Pinpoint the cell where the given text exists, returning its [x, y] midpoint coordinate. 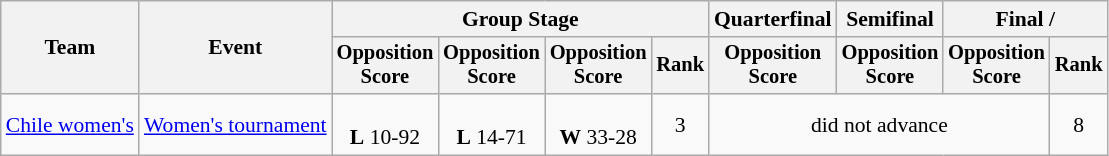
Semifinal [890, 19]
Women's tournament [236, 124]
3 [680, 124]
Quarterfinal [773, 19]
Chile women's [70, 124]
Event [236, 48]
8 [1079, 124]
Team [70, 48]
Final / [1025, 19]
L 10-92 [386, 124]
L 14-71 [492, 124]
Group Stage [520, 19]
W 33-28 [598, 124]
did not advance [880, 124]
